Locate the cell with the specified text and output its [x, y] center coordinate. 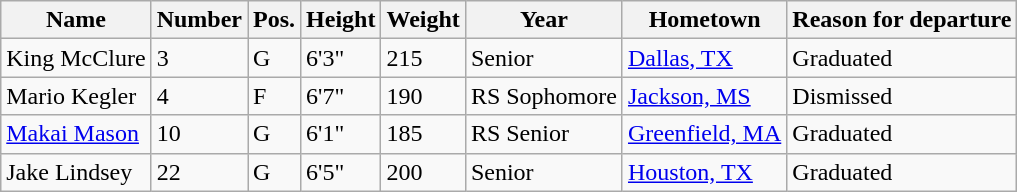
200 [423, 172]
Hometown [704, 20]
Pos. [274, 20]
6'7" [341, 96]
Mario Kegler [76, 96]
Weight [423, 20]
RS Senior [544, 134]
Jake Lindsey [76, 172]
6'1" [341, 134]
Reason for departure [902, 20]
King McClure [76, 58]
22 [199, 172]
F [274, 96]
Jackson, MS [704, 96]
Dallas, TX [704, 58]
4 [199, 96]
RS Sophomore [544, 96]
3 [199, 58]
10 [199, 134]
Dismissed [902, 96]
Number [199, 20]
190 [423, 96]
6'3" [341, 58]
185 [423, 134]
Year [544, 20]
215 [423, 58]
Greenfield, MA [704, 134]
Name [76, 20]
Makai Mason [76, 134]
Houston, TX [704, 172]
6'5" [341, 172]
Height [341, 20]
